From the cell containing the given text, extract its center point as [X, Y] coordinate. 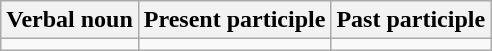
Verbal noun [70, 20]
Present participle [234, 20]
Past participle [411, 20]
